Return (X, Y) of the center of cell containing provided text 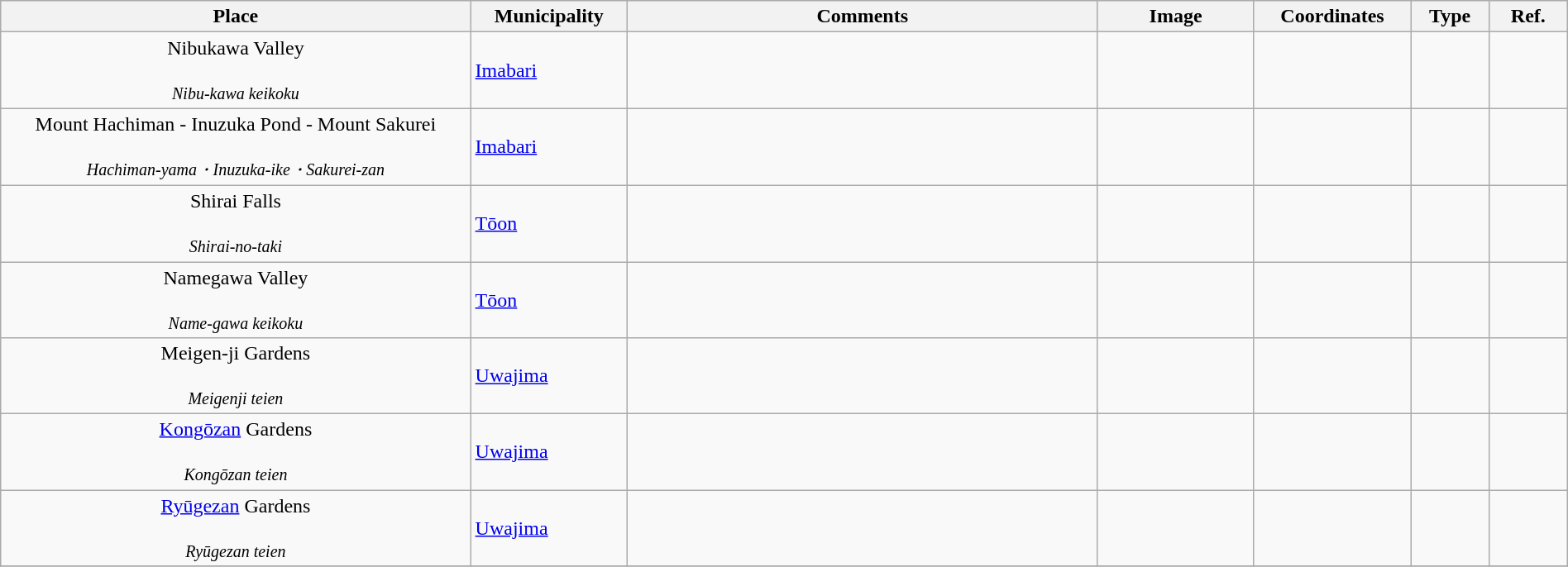
Image (1176, 17)
Nibukawa ValleyNibu-kawa keikoku (236, 70)
Comments (863, 17)
Shirai FallsShirai-no-taki (236, 223)
Type (1451, 17)
Municipality (549, 17)
Ryūgezan GardensRyūgezan teien (236, 528)
Mount Hachiman - Inuzuka Pond - Mount SakureiHachiman-yama・Inuzuka-ike・Sakurei-zan (236, 147)
Coordinates (1331, 17)
Meigen-ji GardensMeigenji teien (236, 376)
Namegawa ValleyName-gawa keikoku (236, 299)
Place (236, 17)
Ref. (1528, 17)
Kongōzan GardensKongōzan teien (236, 452)
